Search for the cell housing the specified text and yield its (x, y) center coordinate. 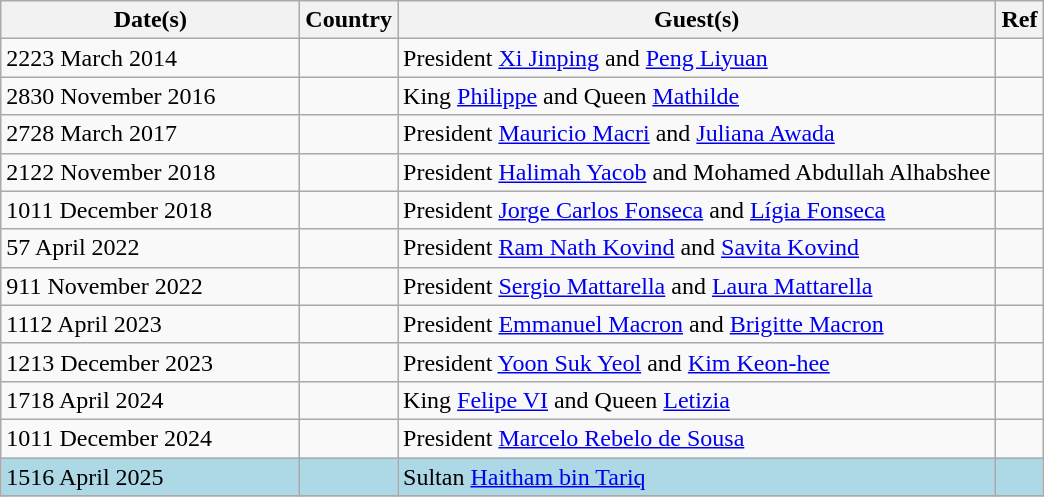
President Halimah Yacob and Mohamed Abdullah Alhabshee (697, 172)
President Jorge Carlos Fonseca and Lígia Fonseca (697, 210)
2122 November 2018 (150, 172)
President Ram Nath Kovind and Savita Kovind (697, 248)
1011 December 2024 (150, 438)
1718 April 2024 (150, 400)
57 April 2022 (150, 248)
2728 March 2017 (150, 134)
King Felipe VI and Queen Letizia (697, 400)
President Yoon Suk Yeol and Kim Keon-hee (697, 362)
1213 December 2023 (150, 362)
911 November 2022 (150, 286)
1011 December 2018 (150, 210)
President Mauricio Macri and Juliana Awada (697, 134)
1112 April 2023 (150, 324)
President Xi Jinping and Peng Liyuan (697, 58)
President Emmanuel Macron and Brigitte Macron (697, 324)
Guest(s) (697, 20)
2223 March 2014 (150, 58)
Country (349, 20)
Date(s) (150, 20)
President Sergio Mattarella and Laura Mattarella (697, 286)
Sultan Haitham bin Tariq (697, 477)
2830 November 2016 (150, 96)
1516 April 2025 (150, 477)
Ref (1020, 20)
President Marcelo Rebelo de Sousa (697, 438)
King Philippe and Queen Mathilde (697, 96)
